Extract the (X, Y) coordinate from the center of the cell holding the provided text.  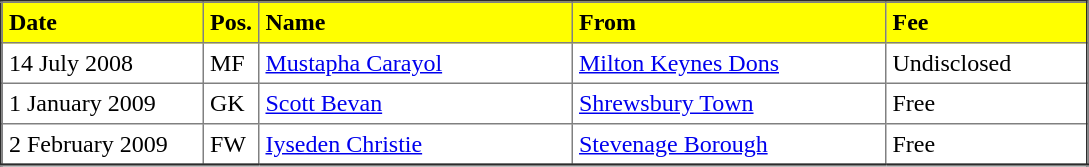
GK (231, 103)
Iyseden Christie (416, 144)
Pos. (231, 22)
Undisclosed (987, 63)
MF (231, 63)
14 July 2008 (103, 63)
Shrewsbury Town (729, 103)
Milton Keynes Dons (729, 63)
Mustapha Carayol (416, 63)
Scott Bevan (416, 103)
Name (416, 22)
Date (103, 22)
From (729, 22)
2 February 2009 (103, 144)
FW (231, 144)
Stevenage Borough (729, 144)
Fee (987, 22)
1 January 2009 (103, 103)
